Capture the cell that displays the provided text and extract its [x, y] central coordinate. 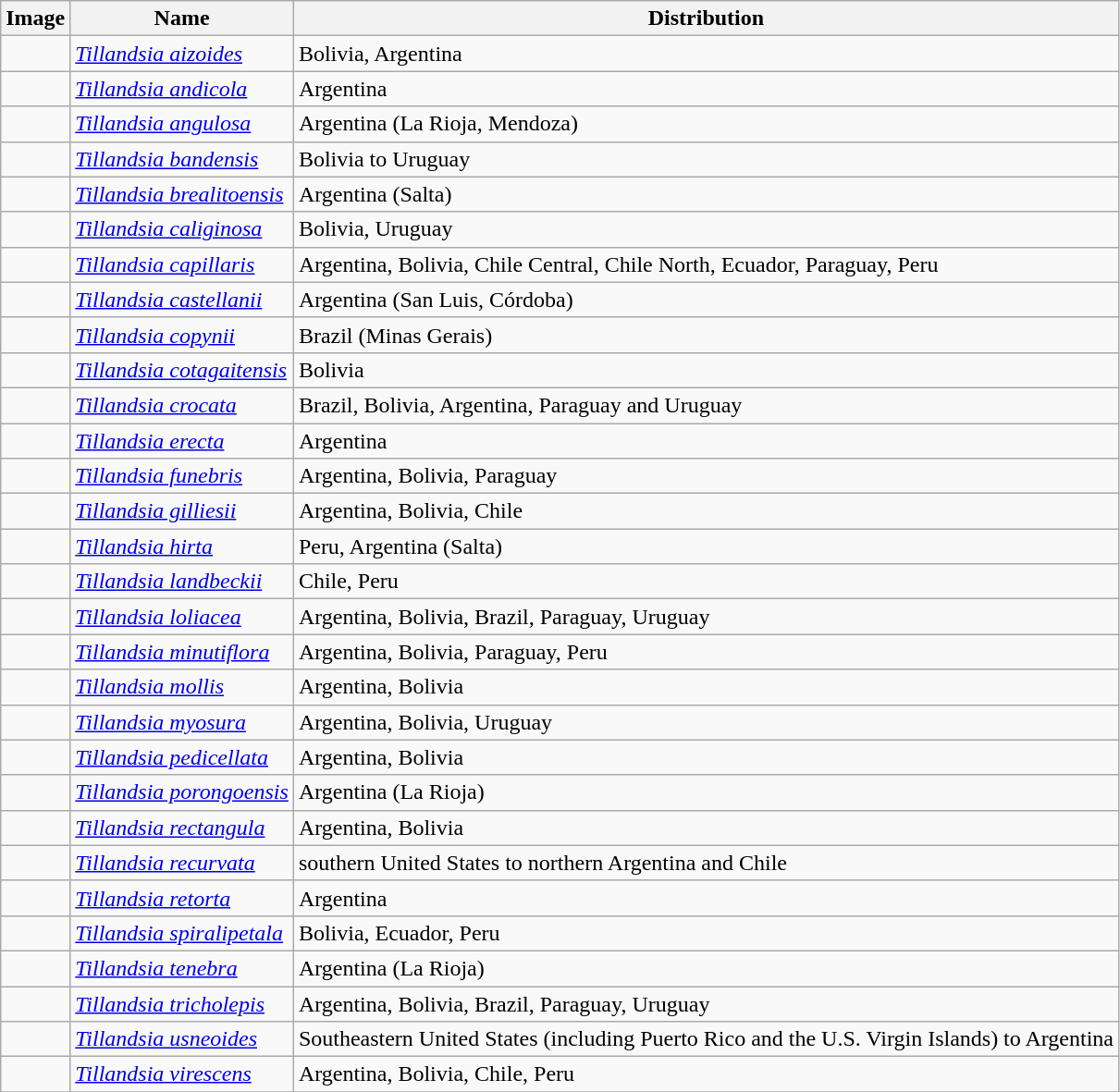
Tillandsia angulosa [182, 124]
Tillandsia castellanii [182, 300]
Argentina, Bolivia, Chile [706, 511]
Bolivia to Uruguay [706, 159]
Bolivia, Ecuador, Peru [706, 933]
Tillandsia tricholepis [182, 1003]
Brazil, Bolivia, Argentina, Paraguay and Uruguay [706, 405]
Tillandsia crocata [182, 405]
Bolivia, Uruguay [706, 229]
Tillandsia virescens [182, 1074]
Tillandsia caliginosa [182, 229]
Tillandsia erecta [182, 441]
Tillandsia minutiflora [182, 652]
Tillandsia mollis [182, 687]
Tillandsia spiralipetala [182, 933]
Tillandsia loliacea [182, 617]
Tillandsia tenebra [182, 968]
Tillandsia porongoensis [182, 792]
Tillandsia andicola [182, 89]
Image [35, 18]
Argentina (San Luis, Córdoba) [706, 300]
Tillandsia usneoides [182, 1039]
Argentina (Salta) [706, 194]
Tillandsia rectangula [182, 828]
Tillandsia bandensis [182, 159]
Argentina, Bolivia, Uruguay [706, 722]
Tillandsia aizoides [182, 54]
Peru, Argentina (Salta) [706, 546]
southern United States to northern Argentina and Chile [706, 863]
Tillandsia capillaris [182, 264]
Southeastern United States (including Puerto Rico and the U.S. Virgin Islands) to Argentina [706, 1039]
Tillandsia cotagaitensis [182, 370]
Argentina, Bolivia, Paraguay [706, 476]
Tillandsia retorta [182, 898]
Name [182, 18]
Argentina, Bolivia, Chile Central, Chile North, Ecuador, Paraguay, Peru [706, 264]
Tillandsia hirta [182, 546]
Distribution [706, 18]
Tillandsia funebris [182, 476]
Bolivia, Argentina [706, 54]
Tillandsia gilliesii [182, 511]
Tillandsia brealitoensis [182, 194]
Argentina, Bolivia, Paraguay, Peru [706, 652]
Argentina (La Rioja, Mendoza) [706, 124]
Brazil (Minas Gerais) [706, 335]
Tillandsia myosura [182, 722]
Tillandsia landbeckii [182, 582]
Argentina, Bolivia, Chile, Peru [706, 1074]
Bolivia [706, 370]
Tillandsia copynii [182, 335]
Tillandsia recurvata [182, 863]
Chile, Peru [706, 582]
Tillandsia pedicellata [182, 757]
